Locate the cell with the specified text and output its [x, y] center coordinate. 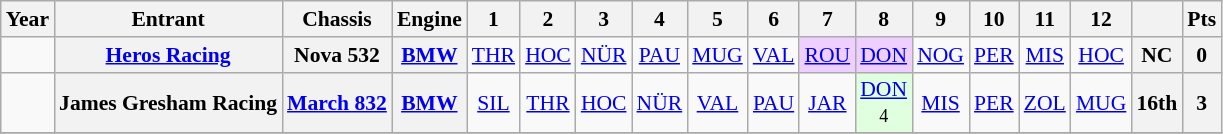
JAR [827, 102]
James Gresham Racing [168, 102]
Pts [1202, 19]
6 [774, 19]
March 832 [337, 102]
ROU [827, 55]
9 [940, 19]
11 [1045, 19]
Engine [430, 19]
8 [884, 19]
Nova 532 [337, 55]
1 [494, 19]
NOG [940, 55]
2 [548, 19]
Chassis [337, 19]
Entrant [168, 19]
12 [1102, 19]
SIL [494, 102]
4 [660, 19]
DON4 [884, 102]
16th [1156, 102]
DON [884, 55]
7 [827, 19]
ZOL [1045, 102]
0 [1202, 55]
Year [28, 19]
5 [718, 19]
Heros Racing [168, 55]
10 [994, 19]
NC [1156, 55]
